Find where the given text appears and provide that cell's center as [x, y] coordinate. 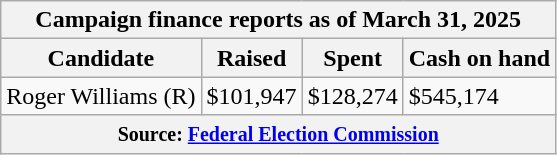
$128,274 [352, 96]
Source: Federal Election Commission [278, 134]
$545,174 [479, 96]
Roger Williams (R) [101, 96]
Candidate [101, 58]
Spent [352, 58]
$101,947 [252, 96]
Raised [252, 58]
Campaign finance reports as of March 31, 2025 [278, 20]
Cash on hand [479, 58]
